Detect which cell encompasses the target text, then output its [X, Y] center coordinate. 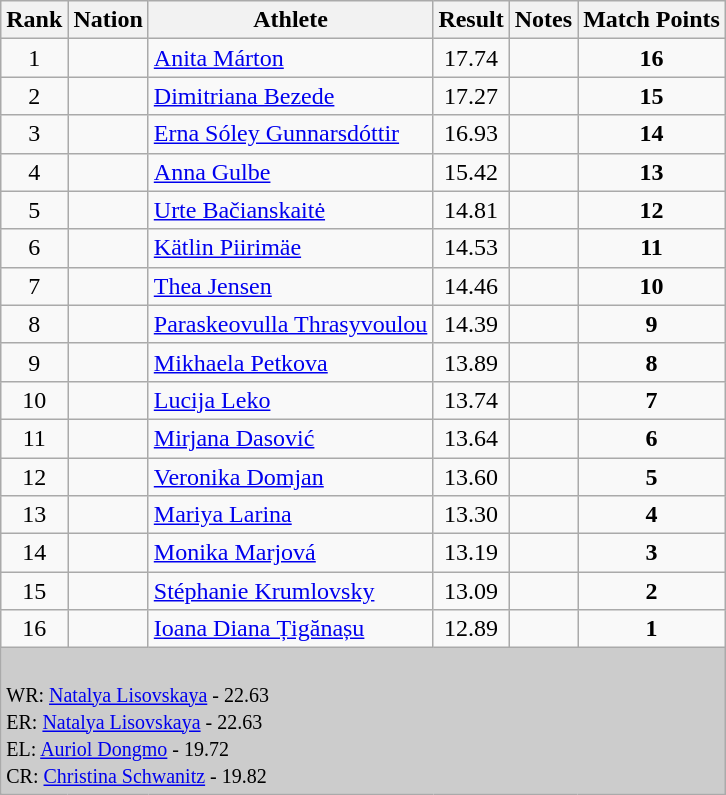
Erna Sóley Gunnarsdóttir [290, 134]
15.42 [471, 172]
Notes [543, 20]
Thea Jensen [290, 286]
Mikhaela Petkova [290, 362]
14.53 [471, 248]
13.60 [471, 477]
13.30 [471, 515]
Urte Bačianskaitė [290, 210]
14.46 [471, 286]
Dimitriana Bezede [290, 96]
Ioana Diana Țigănașu [290, 629]
Anna Gulbe [290, 172]
Anita Márton [290, 58]
Stéphanie Krumlovsky [290, 591]
14.81 [471, 210]
Athlete [290, 20]
Nation [108, 20]
WR: Natalya Lisovskaya - 22.63ER: Natalya Lisovskaya - 22.63 EL: Auriol Dongmo - 19.72CR: Christina Schwanitz - 19.82 [364, 721]
17.27 [471, 96]
Veronika Domjan [290, 477]
Monika Marjová [290, 553]
Lucija Leko [290, 400]
Paraskeovulla Thrasyvoulou [290, 324]
Result [471, 20]
14.39 [471, 324]
13.19 [471, 553]
13.09 [471, 591]
Match Points [652, 20]
13.74 [471, 400]
16.93 [471, 134]
12.89 [471, 629]
13.64 [471, 438]
13.89 [471, 362]
Mariya Larina [290, 515]
Kätlin Piirimäe [290, 248]
Rank [34, 20]
Mirjana Dasović [290, 438]
17.74 [471, 58]
